Capture the cell that displays the provided text and extract its (X, Y) central coordinate. 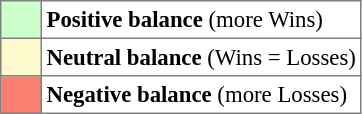
Positive balance (more Wins) (201, 20)
Neutral balance (Wins = Losses) (201, 57)
Negative balance (more Losses) (201, 95)
